Locate the cell with the specified text and output its (X, Y) center coordinate. 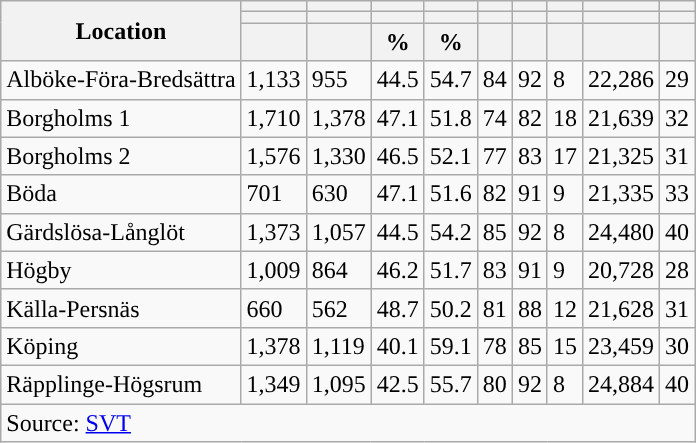
24,480 (622, 232)
46.5 (398, 156)
84 (494, 80)
78 (494, 346)
54.2 (450, 232)
74 (494, 118)
59.1 (450, 346)
21,335 (622, 194)
18 (564, 118)
32 (678, 118)
29 (678, 80)
12 (564, 308)
1,095 (338, 384)
Borgholms 1 (121, 118)
28 (678, 270)
23,459 (622, 346)
51.6 (450, 194)
33 (678, 194)
50.2 (450, 308)
21,628 (622, 308)
51.8 (450, 118)
701 (274, 194)
Location (121, 31)
1,057 (338, 232)
24,884 (622, 384)
22,286 (622, 80)
Source: SVT (348, 423)
1,373 (274, 232)
1,119 (338, 346)
630 (338, 194)
Alböke-Föra-Bredsättra (121, 80)
88 (530, 308)
42.5 (398, 384)
30 (678, 346)
80 (494, 384)
Borgholms 2 (121, 156)
864 (338, 270)
1,009 (274, 270)
40.1 (398, 346)
54.7 (450, 80)
1,576 (274, 156)
1,349 (274, 384)
15 (564, 346)
51.7 (450, 270)
955 (338, 80)
1,330 (338, 156)
Källa-Persnäs (121, 308)
21,639 (622, 118)
20,728 (622, 270)
17 (564, 156)
77 (494, 156)
562 (338, 308)
Gärdslösa-Långlöt (121, 232)
1,133 (274, 80)
21,325 (622, 156)
Räpplinge-Högsrum (121, 384)
Högby (121, 270)
46.2 (398, 270)
52.1 (450, 156)
1,710 (274, 118)
48.7 (398, 308)
Böda (121, 194)
660 (274, 308)
55.7 (450, 384)
81 (494, 308)
Köping (121, 346)
